Locate the cell with the specified text and output its [x, y] center coordinate. 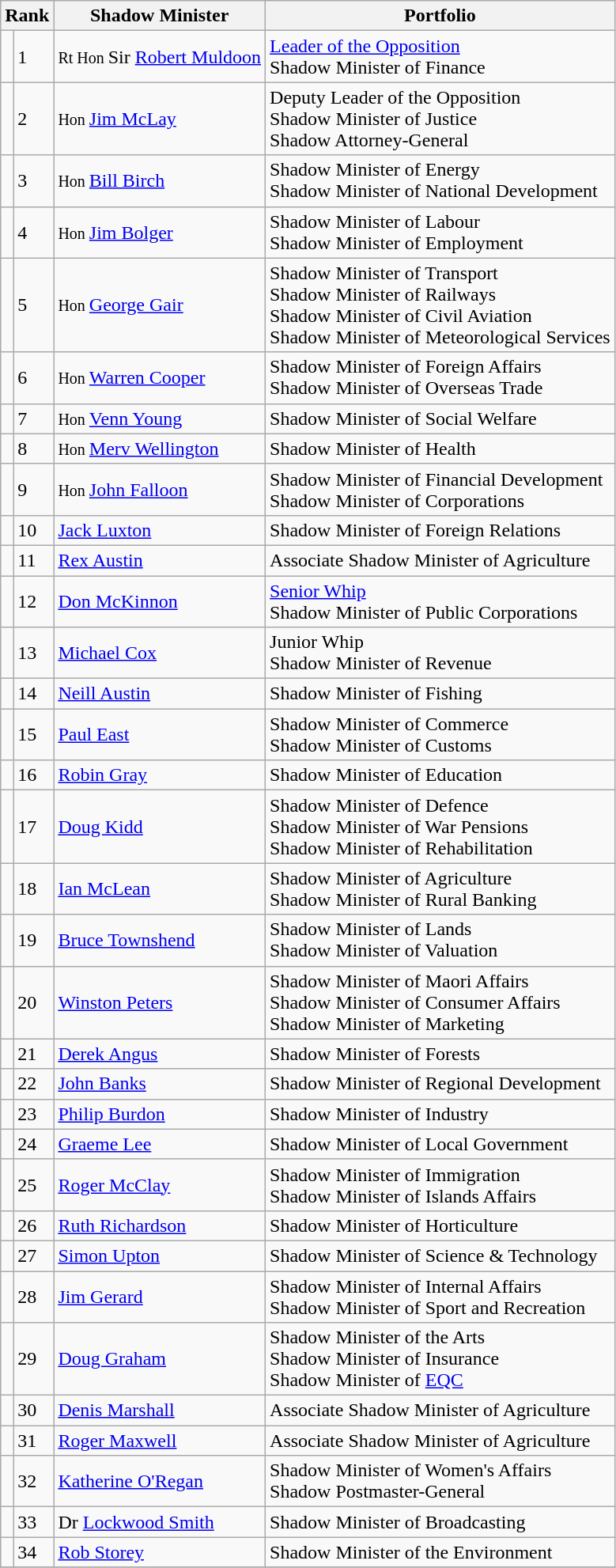
18 [33, 889]
Katherine O'Regan [160, 1481]
Ian McLean [160, 889]
Hon Jim McLay [160, 119]
22 [33, 1084]
Portfolio [440, 16]
19 [33, 940]
Shadow Minister of Science & Technology [440, 1256]
25 [33, 1185]
Bruce Townshend [160, 940]
Leader of the OppositionShadow Minister of Finance [440, 57]
Shadow Minister of Forests [440, 1054]
13 [33, 653]
Rex Austin [160, 560]
11 [33, 560]
28 [33, 1296]
Shadow Minister of Social Welfare [440, 419]
Shadow Minister of AgricultureShadow Minister of Rural Banking [440, 889]
16 [33, 775]
Rank [27, 16]
Rob Storey [160, 1552]
29 [33, 1359]
Hon Merv Wellington [160, 449]
Shadow Minister [160, 16]
8 [33, 449]
27 [33, 1256]
Shadow Minister of Industry [440, 1114]
Shadow Minister of the Environment [440, 1552]
Simon Upton [160, 1256]
3 [33, 180]
Dr Lockwood Smith [160, 1522]
17 [33, 827]
21 [33, 1054]
Hon George Gair [160, 305]
24 [33, 1144]
Shadow Minister of Maori AffairsShadow Minister of Consumer AffairsShadow Minister of Marketing [440, 1002]
Shadow Minister of Foreign Relations [440, 530]
Shadow Minister of Women's AffairsShadow Postmaster-General [440, 1481]
14 [33, 694]
2 [33, 119]
6 [33, 378]
30 [33, 1411]
12 [33, 601]
10 [33, 530]
Doug Kidd [160, 827]
Paul East [160, 734]
Robin Gray [160, 775]
Shadow Minister of Fishing [440, 694]
7 [33, 419]
John Banks [160, 1084]
Jack Luxton [160, 530]
Derek Angus [160, 1054]
33 [33, 1522]
Shadow Minister of the ArtsShadow Minister of InsuranceShadow Minister of EQC [440, 1359]
Don McKinnon [160, 601]
32 [33, 1481]
Shadow Minister of Health [440, 449]
Rt Hon Sir Robert Muldoon [160, 57]
34 [33, 1552]
Shadow Minister of EnergyShadow Minister of National Development [440, 180]
Shadow Minister of Horticulture [440, 1225]
15 [33, 734]
1 [33, 57]
9 [33, 489]
Philip Burdon [160, 1114]
Shadow Minister of Broadcasting [440, 1522]
Hon Venn Young [160, 419]
Shadow Minister of Financial DevelopmentShadow Minister of Corporations [440, 489]
Roger McClay [160, 1185]
26 [33, 1225]
Ruth Richardson [160, 1225]
31 [33, 1441]
Shadow Minister of Foreign AffairsShadow Minister of Overseas Trade [440, 378]
Shadow Minister of LandsShadow Minister of Valuation [440, 940]
Shadow Minister of ImmigrationShadow Minister of Islands Affairs [440, 1185]
Hon Bill Birch [160, 180]
Neill Austin [160, 694]
Jim Gerard [160, 1296]
Hon Warren Cooper [160, 378]
Hon Jim Bolger [160, 233]
Shadow Minister of DefenceShadow Minister of War PensionsShadow Minister of Rehabilitation [440, 827]
Roger Maxwell [160, 1441]
Hon John Falloon [160, 489]
Junior WhipShadow Minister of Revenue [440, 653]
Shadow Minister of Education [440, 775]
4 [33, 233]
20 [33, 1002]
Shadow Minister of Regional Development [440, 1084]
Shadow Minister of Local Government [440, 1144]
Senior WhipShadow Minister of Public Corporations [440, 601]
23 [33, 1114]
Deputy Leader of the OppositionShadow Minister of JusticeShadow Attorney-General [440, 119]
Shadow Minister of LabourShadow Minister of Employment [440, 233]
Graeme Lee [160, 1144]
5 [33, 305]
Michael Cox [160, 653]
Shadow Minister of Internal AffairsShadow Minister of Sport and Recreation [440, 1296]
Shadow Minister of CommerceShadow Minister of Customs [440, 734]
Winston Peters [160, 1002]
Shadow Minister of TransportShadow Minister of RailwaysShadow Minister of Civil AviationShadow Minister of Meteorological Services [440, 305]
Denis Marshall [160, 1411]
Doug Graham [160, 1359]
